Provide the [x, y] coordinate of the cell's center where the given text is located.  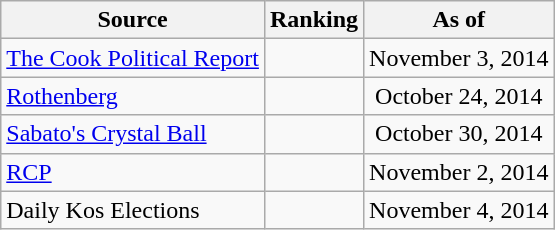
As of [459, 20]
The Cook Political Report [133, 58]
Rothenberg [133, 96]
Sabato's Crystal Ball [133, 134]
Ranking [314, 20]
RCP [133, 172]
November 3, 2014 [459, 58]
November 2, 2014 [459, 172]
November 4, 2014 [459, 210]
October 30, 2014 [459, 134]
October 24, 2014 [459, 96]
Source [133, 20]
Daily Kos Elections [133, 210]
